Find where the given text appears and provide that cell's center as (x, y) coordinate. 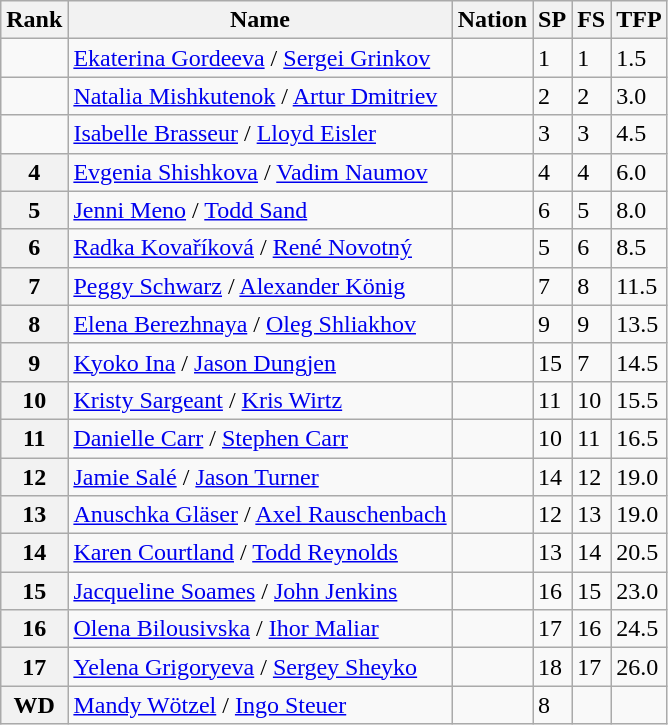
Mandy Wötzel / Ingo Steuer (260, 705)
Isabelle Brasseur / Lloyd Eisler (260, 134)
Elena Berezhnaya / Oleg Shliakhov (260, 324)
1.5 (639, 58)
15.5 (639, 400)
Kyoko Ina / Jason Dungjen (260, 362)
Anuschka Gläser / Axel Rauschenbach (260, 515)
16.5 (639, 438)
Olena Bilousivska / Ihor Maliar (260, 629)
Evgenia Shishkova / Vadim Naumov (260, 172)
Nation (492, 20)
11.5 (639, 286)
SP (552, 20)
FS (592, 20)
Natalia Mishkutenok / Artur Dmitriev (260, 96)
Yelena Grigoryeva / Sergey Sheyko (260, 667)
Rank (34, 20)
26.0 (639, 667)
TFP (639, 20)
Jacqueline Soames / John Jenkins (260, 591)
Peggy Schwarz / Alexander König (260, 286)
Kristy Sargeant / Kris Wirtz (260, 400)
20.5 (639, 553)
24.5 (639, 629)
Jamie Salé / Jason Turner (260, 477)
WD (34, 705)
14.5 (639, 362)
Radka Kovaříková / René Novotný (260, 248)
23.0 (639, 591)
4.5 (639, 134)
18 (552, 667)
Karen Courtland / Todd Reynolds (260, 553)
Name (260, 20)
8.0 (639, 210)
3.0 (639, 96)
13.5 (639, 324)
6.0 (639, 172)
Jenni Meno / Todd Sand (260, 210)
Ekaterina Gordeeva / Sergei Grinkov (260, 58)
8.5 (639, 248)
Danielle Carr / Stephen Carr (260, 438)
